Capture the cell that displays the provided text and extract its [X, Y] central coordinate. 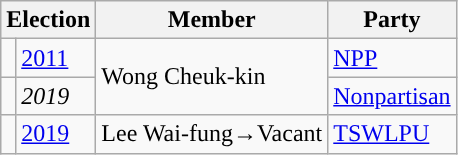
Member [212, 20]
NPP [392, 58]
Lee Wai-fung→Vacant [212, 134]
Party [392, 20]
Election [48, 20]
2011 [56, 58]
Nonpartisan [392, 96]
TSWLPU [392, 134]
Wong Cheuk-kin [212, 77]
